Detect which cell encompasses the target text, then output its [x, y] center coordinate. 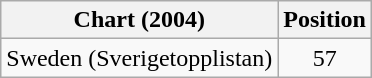
Chart (2004) [140, 20]
57 [325, 58]
Sweden (Sverigetopplistan) [140, 58]
Position [325, 20]
